Identify which cell holds the provided text, then report its (x, y) central coordinate. 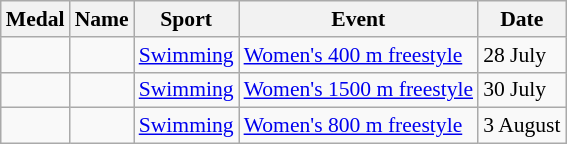
Women's 400 m freestyle (358, 55)
3 August (522, 126)
Name (102, 19)
Date (522, 19)
Medal (36, 19)
28 July (522, 55)
30 July (522, 90)
Women's 1500 m freestyle (358, 90)
Women's 800 m freestyle (358, 126)
Sport (186, 19)
Event (358, 19)
